Return the (x, y) coordinate for the center point of the cell that contains the specified text.  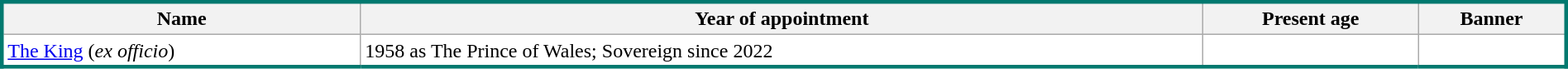
1958 as The Prince of Wales; Sovereign since 2022 (782, 51)
Banner (1492, 18)
Name (181, 18)
Year of appointment (782, 18)
Present age (1311, 18)
The King (ex officio) (181, 51)
